Identify which cell holds the provided text, then report its (x, y) central coordinate. 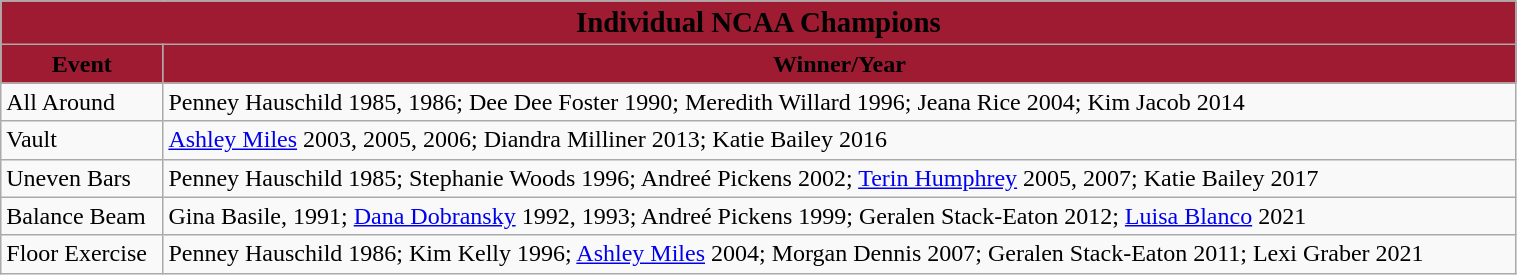
Penney Hauschild 1985, 1986; Dee Dee Foster 1990; Meredith Willard 1996; Jeana Rice 2004; Kim Jacob 2014 (840, 102)
Penney Hauschild 1985; Stephanie Woods 1996; Andreé Pickens 2002; Terin Humphrey 2005, 2007; Katie Bailey 2017 (840, 178)
Balance Beam (82, 216)
Floor Exercise (82, 254)
Ashley Miles 2003, 2005, 2006; Diandra Milliner 2013; Katie Bailey 2016 (840, 140)
Penney Hauschild 1986; Kim Kelly 1996; Ashley Miles 2004; Morgan Dennis 2007; Geralen Stack-Eaton 2011; Lexi Graber 2021 (840, 254)
Gina Basile, 1991; Dana Dobransky 1992, 1993; Andreé Pickens 1999; Geralen Stack-Eaton 2012; Luisa Blanco 2021 (840, 216)
Event (82, 64)
Uneven Bars (82, 178)
Winner/Year (840, 64)
All Around (82, 102)
Vault (82, 140)
Individual NCAA Champions (758, 23)
